Pinpoint the cell where the given text exists, returning its [x, y] midpoint coordinate. 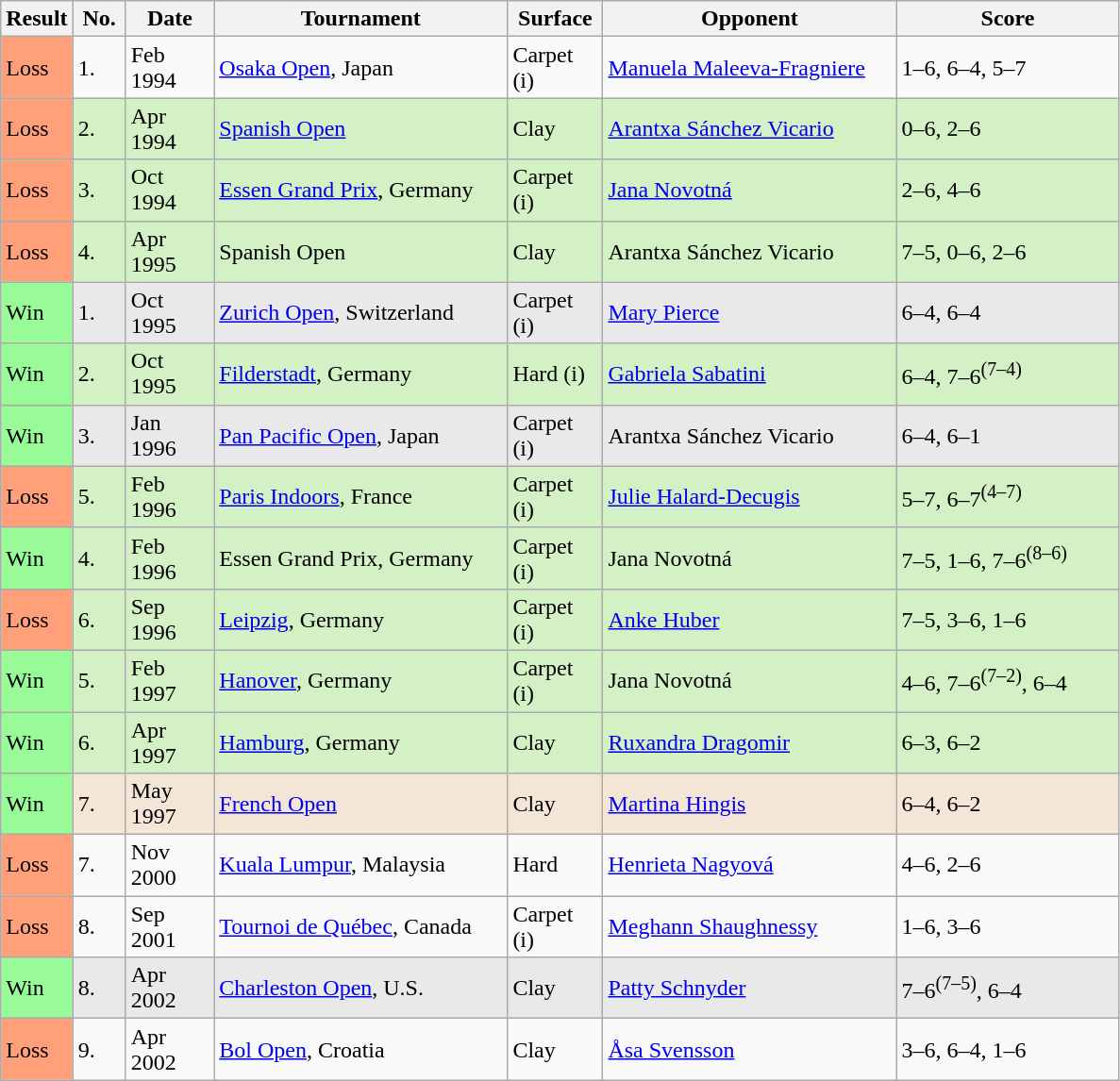
Feb 1994 [170, 68]
7–6(7–5), 6–4 [1008, 989]
Hanover, Germany [360, 681]
Result [37, 19]
Apr 1997 [170, 741]
Meghann Shaughnessy [749, 926]
Ruxandra Dragomir [749, 741]
Apr 1994 [170, 128]
Oct 1994 [170, 191]
Hamburg, Germany [360, 741]
Osaka Open, Japan [360, 68]
Patty Schnyder [749, 989]
Julie Halard-Decugis [749, 496]
Filderstadt, Germany [360, 374]
Nov 2000 [170, 866]
4–6, 7–6(7–2), 6–4 [1008, 681]
4–6, 2–6 [1008, 866]
Martina Hingis [749, 804]
May 1997 [170, 804]
6–4, 6–4 [1008, 313]
1–6, 6–4, 5–7 [1008, 68]
Pan Pacific Open, Japan [360, 436]
Zurich Open, Switzerland [360, 313]
0–6, 2–6 [1008, 128]
Date [170, 19]
Jan 1996 [170, 436]
6–4, 6–1 [1008, 436]
Anke Huber [749, 619]
6–3, 6–2 [1008, 741]
7–5, 3–6, 1–6 [1008, 619]
Charleston Open, U.S. [360, 989]
Mary Pierce [749, 313]
Sep 2001 [170, 926]
3–6, 6–4, 1–6 [1008, 1049]
2–6, 4–6 [1008, 191]
Hard (i) [555, 374]
Score [1008, 19]
6–4, 6–2 [1008, 804]
Feb 1997 [170, 681]
Kuala Lumpur, Malaysia [360, 866]
Hard [555, 866]
Tournoi de Québec, Canada [360, 926]
Tournament [360, 19]
6–4, 7–6(7–4) [1008, 374]
1–6, 3–6 [1008, 926]
Åsa Svensson [749, 1049]
5–7, 6–7(4–7) [1008, 496]
7–5, 1–6, 7–6(8–6) [1008, 558]
Surface [555, 19]
Opponent [749, 19]
Gabriela Sabatini [749, 374]
Bol Open, Croatia [360, 1049]
7–5, 0–6, 2–6 [1008, 251]
Henrieta Nagyová [749, 866]
Manuela Maleeva-Fragniere [749, 68]
French Open [360, 804]
Leipzig, Germany [360, 619]
9. [99, 1049]
Apr 1995 [170, 251]
Sep 1996 [170, 619]
Paris Indoors, France [360, 496]
No. [99, 19]
